For the text-containing cell, return its midpoint in [X, Y] coordinate format. 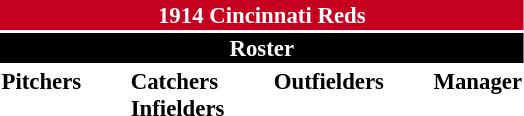
Roster [262, 48]
1914 Cincinnati Reds [262, 15]
